For the text-containing cell, return its midpoint in (x, y) coordinate format. 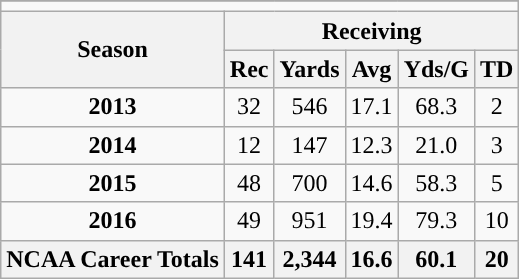
79.3 (436, 221)
Rec (249, 69)
141 (249, 259)
2013 (113, 107)
700 (310, 183)
2016 (113, 221)
2 (497, 107)
16.6 (372, 259)
48 (249, 183)
10 (497, 221)
2,344 (310, 259)
Receiving (372, 31)
17.1 (372, 107)
Yards (310, 69)
68.3 (436, 107)
3 (497, 145)
147 (310, 145)
20 (497, 259)
12 (249, 145)
546 (310, 107)
21.0 (436, 145)
12.3 (372, 145)
60.1 (436, 259)
951 (310, 221)
19.4 (372, 221)
32 (249, 107)
49 (249, 221)
Yds/G (436, 69)
14.6 (372, 183)
NCAA Career Totals (113, 259)
58.3 (436, 183)
2014 (113, 145)
5 (497, 183)
TD (497, 69)
Avg (372, 69)
Season (113, 50)
2015 (113, 183)
